For the text-containing cell, return its midpoint in [X, Y] coordinate format. 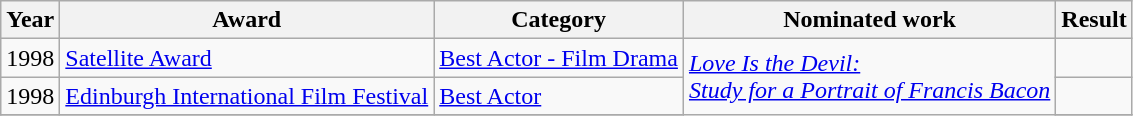
Best Actor - Film Drama [559, 58]
Edinburgh International Film Festival [247, 96]
Best Actor [559, 96]
Category [559, 20]
Nominated work [869, 20]
Satellite Award [247, 58]
Result [1094, 20]
Award [247, 20]
Year [30, 20]
Love Is the Devil:Study for a Portrait of Francis Bacon [869, 77]
